Provide the [X, Y] coordinate of the cell's center where the given text is located.  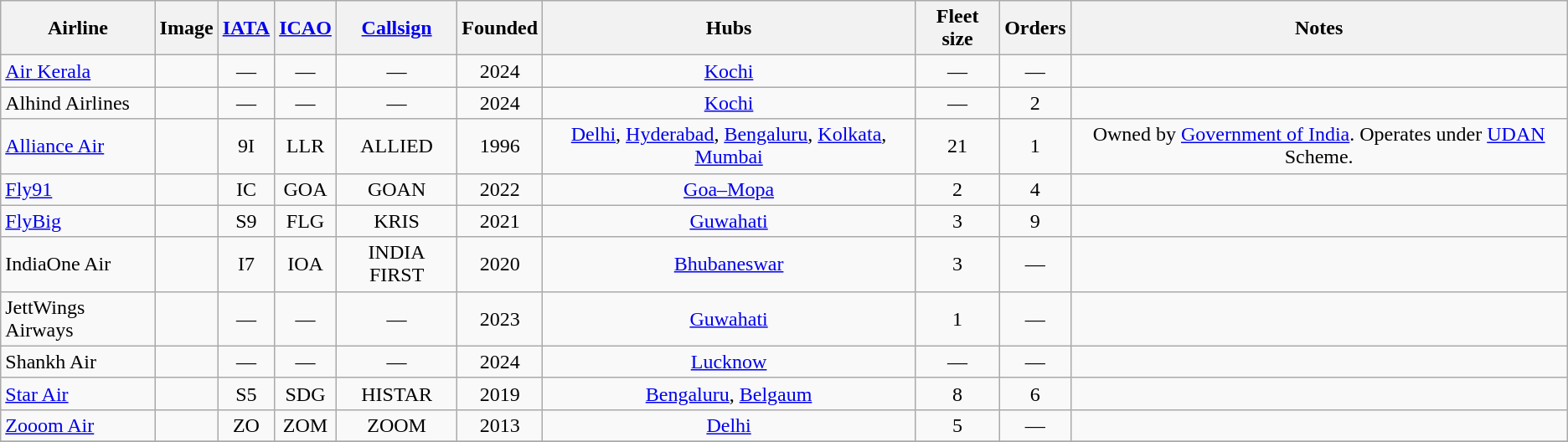
GOAN [396, 189]
Owned by Government of India. Operates under UDAN Scheme. [1318, 146]
I7 [246, 265]
9 [1035, 221]
Orders [1035, 28]
Star Air [78, 393]
1996 [500, 146]
Airline [78, 28]
Delhi, Hyderabad, Bengaluru, Kolkata, Mumbai [729, 146]
IndiaOne Air [78, 265]
4 [1035, 189]
Fly91 [78, 189]
ZOM [306, 425]
Bhubaneswar [729, 265]
Notes [1318, 28]
2019 [500, 393]
SDG [306, 393]
Callsign [396, 28]
ZO [246, 425]
8 [958, 393]
Fleet size [958, 28]
Image [186, 28]
INDIA FIRST [396, 265]
Lucknow [729, 362]
Hubs [729, 28]
9I [246, 146]
KRIS [396, 221]
2023 [500, 318]
5 [958, 425]
FLG [306, 221]
IOA [306, 265]
IC [246, 189]
ZOOM [396, 425]
Zooom Air [78, 425]
ALLIED [396, 146]
Delhi [729, 425]
2021 [500, 221]
21 [958, 146]
GOA [306, 189]
2020 [500, 265]
Alhind Airlines [78, 103]
Shankh Air [78, 362]
6 [1035, 393]
Bengaluru, Belgaum [729, 393]
HISTAR [396, 393]
LLR [306, 146]
2013 [500, 425]
S9 [246, 221]
ICAO [306, 28]
Air Kerala [78, 71]
2022 [500, 189]
FlyBig [78, 221]
Goa–Mopa [729, 189]
Alliance Air [78, 146]
JettWings Airways [78, 318]
S5 [246, 393]
IATA [246, 28]
Founded [500, 28]
